Pinpoint the cell where the given text exists, returning its [x, y] midpoint coordinate. 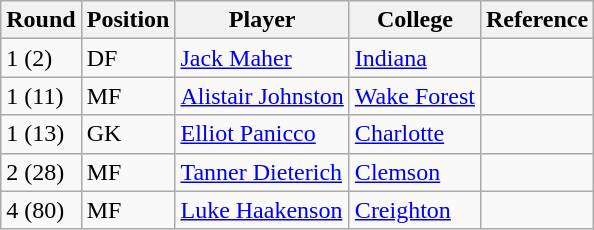
DF [128, 58]
Jack Maher [262, 58]
Wake Forest [414, 96]
Tanner Dieterich [262, 172]
4 (80) [41, 210]
Indiana [414, 58]
GK [128, 134]
Player [262, 20]
Creighton [414, 210]
1 (2) [41, 58]
Alistair Johnston [262, 96]
College [414, 20]
2 (28) [41, 172]
1 (11) [41, 96]
Clemson [414, 172]
Elliot Panicco [262, 134]
1 (13) [41, 134]
Charlotte [414, 134]
Luke Haakenson [262, 210]
Reference [536, 20]
Round [41, 20]
Position [128, 20]
